Provide the [X, Y] coordinate of the cell's center where the given text is located.  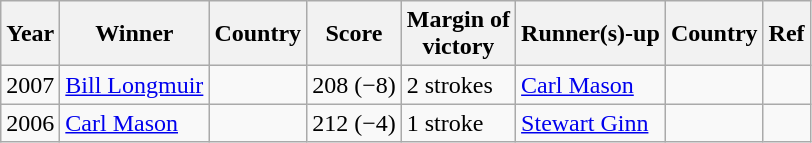
1 stroke [458, 123]
Ref [786, 34]
212 (−4) [354, 123]
208 (−8) [354, 85]
Bill Longmuir [134, 85]
Winner [134, 34]
Stewart Ginn [591, 123]
2 strokes [458, 85]
2007 [30, 85]
Runner(s)-up [591, 34]
Year [30, 34]
Score [354, 34]
2006 [30, 123]
Margin ofvictory [458, 34]
